Locate the cell with the specified text and output its [X, Y] center coordinate. 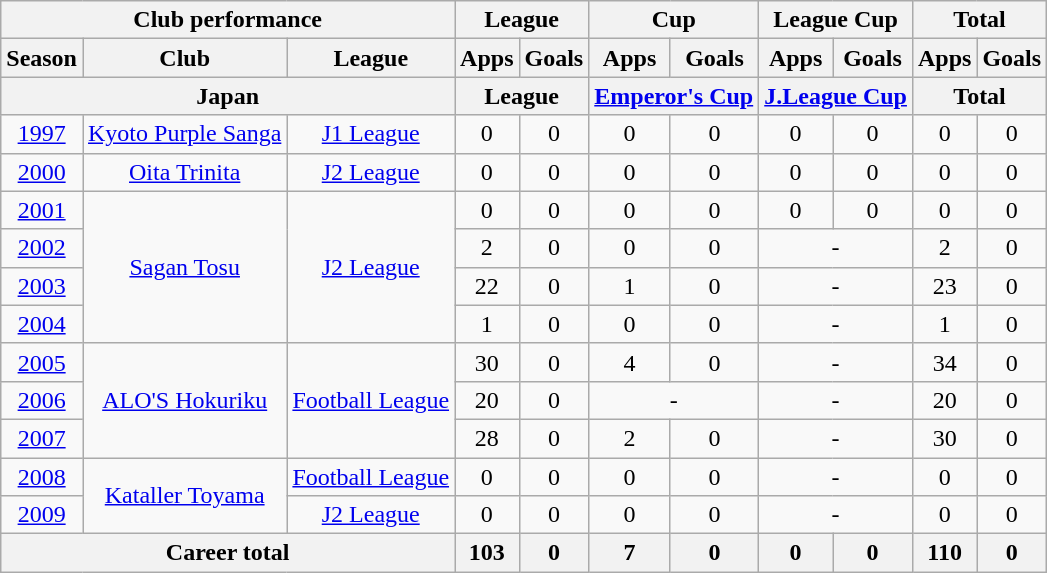
2002 [42, 248]
Japan [228, 96]
Career total [228, 553]
2003 [42, 286]
22 [487, 286]
2007 [42, 438]
2001 [42, 210]
110 [944, 553]
J1 League [371, 134]
103 [487, 553]
1997 [42, 134]
Sagan Tosu [184, 267]
Kataller Toyama [184, 496]
34 [944, 362]
2005 [42, 362]
2009 [42, 515]
2000 [42, 172]
2006 [42, 400]
J.League Cup [836, 96]
2008 [42, 477]
7 [630, 553]
ALO'S Hokuriku [184, 400]
Cup [674, 20]
23 [944, 286]
4 [630, 362]
League Cup [836, 20]
Oita Trinita [184, 172]
Emperor's Cup [674, 96]
28 [487, 438]
Kyoto Purple Sanga [184, 134]
2004 [42, 324]
Season [42, 58]
Club performance [228, 20]
Club [184, 58]
